Scan for the cell matching the given text and deliver its (X, Y) coordinate at center. 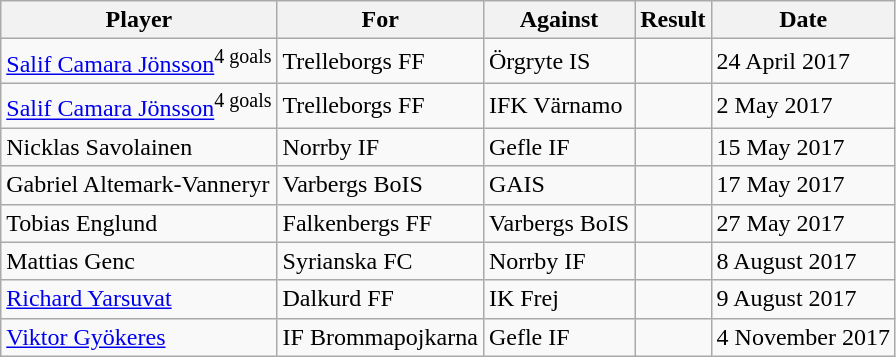
GAIS (558, 185)
27 May 2017 (803, 223)
IK Frej (558, 299)
Viktor Gyökeres (139, 337)
9 August 2017 (803, 299)
Player (139, 20)
24 April 2017 (803, 62)
IF Brommapojkarna (380, 337)
Nicklas Savolainen (139, 147)
Dalkurd FF (380, 299)
Örgryte IS (558, 62)
2 May 2017 (803, 106)
IFK Värnamo (558, 106)
Mattias Genc (139, 261)
Tobias Englund (139, 223)
For (380, 20)
17 May 2017 (803, 185)
Date (803, 20)
Gabriel Altemark-Vanneryr (139, 185)
Against (558, 20)
8 August 2017 (803, 261)
Syrianska FC (380, 261)
Richard Yarsuvat (139, 299)
15 May 2017 (803, 147)
Falkenbergs FF (380, 223)
4 November 2017 (803, 337)
Result (673, 20)
